Determine the (X, Y) coordinate at the center of the cell enclosing the given text.  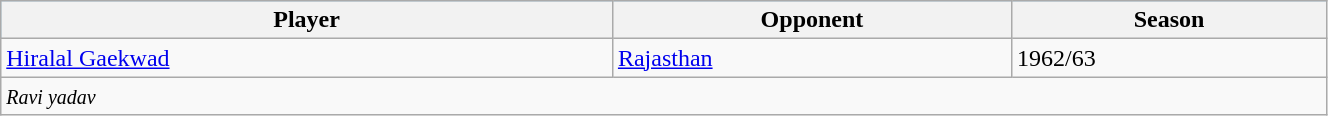
1962/63 (1170, 58)
Opponent (812, 20)
Season (1170, 20)
Player (307, 20)
Hiralal Gaekwad (307, 58)
Rajasthan (812, 58)
Ravi yadav (664, 96)
